Extract the (X, Y) coordinate from the center of the cell holding the provided text.  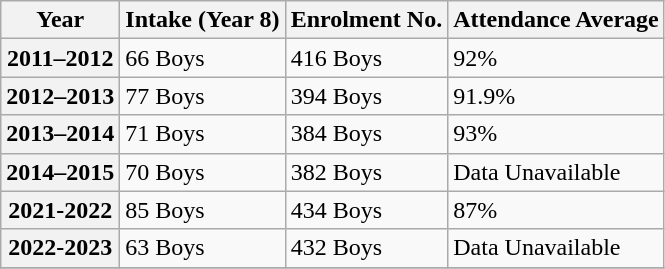
2014–2015 (60, 172)
Enrolment No. (366, 20)
384 Boys (366, 134)
2012–2013 (60, 96)
70 Boys (202, 172)
416 Boys (366, 58)
91.9% (556, 96)
394 Boys (366, 96)
92% (556, 58)
Intake (Year 8) (202, 20)
2021-2022 (60, 210)
Attendance Average (556, 20)
Year (60, 20)
71 Boys (202, 134)
93% (556, 134)
2011–2012 (60, 58)
87% (556, 210)
85 Boys (202, 210)
77 Boys (202, 96)
2013–2014 (60, 134)
382 Boys (366, 172)
432 Boys (366, 248)
66 Boys (202, 58)
2022-2023 (60, 248)
63 Boys (202, 248)
434 Boys (366, 210)
